Output the (X, Y) coordinate of the center of the cell containing the given text.  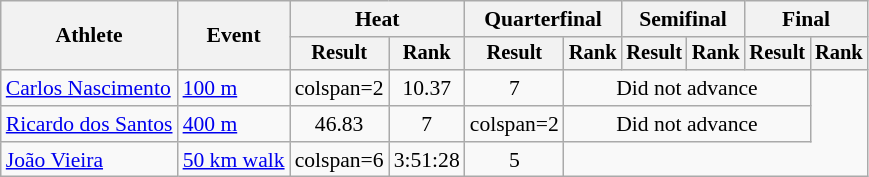
100 m (234, 88)
46.83 (340, 124)
Semifinal (682, 19)
Athlete (90, 36)
Ricardo dos Santos (90, 124)
Quarterfinal (544, 19)
400 m (234, 124)
10.37 (427, 88)
Final (806, 19)
Event (234, 36)
Heat (378, 19)
Carlos Nascimento (90, 88)
